Determine the [x, y] coordinate at the center of the cell enclosing the given text.  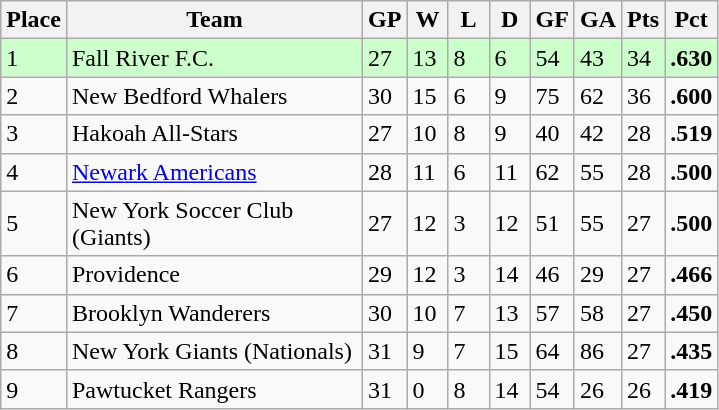
43 [598, 58]
.435 [692, 351]
2 [34, 96]
.600 [692, 96]
Providence [214, 275]
.519 [692, 134]
.630 [692, 58]
.419 [692, 389]
Fall River F.C. [214, 58]
GP [385, 20]
Place [34, 20]
New Bedford Whalers [214, 96]
40 [552, 134]
Pawtucket Rangers [214, 389]
.466 [692, 275]
New York Soccer Club (Giants) [214, 224]
34 [644, 58]
New York Giants (Nationals) [214, 351]
75 [552, 96]
Team [214, 20]
86 [598, 351]
Pct [692, 20]
51 [552, 224]
36 [644, 96]
58 [598, 313]
4 [34, 172]
64 [552, 351]
46 [552, 275]
42 [598, 134]
Hakoah All-Stars [214, 134]
GA [598, 20]
.450 [692, 313]
D [510, 20]
Newark Americans [214, 172]
1 [34, 58]
Pts [644, 20]
GF [552, 20]
W [428, 20]
0 [428, 389]
5 [34, 224]
57 [552, 313]
Brooklyn Wanderers [214, 313]
L [468, 20]
